Locate the cell with the specified text and output its [X, Y] center coordinate. 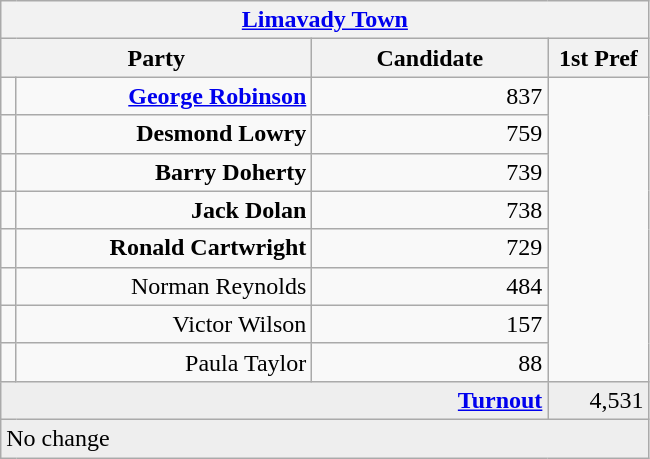
No change [325, 438]
Ronald Cartwright [164, 248]
738 [430, 210]
739 [430, 172]
484 [430, 286]
88 [430, 362]
759 [430, 134]
Limavady Town [325, 20]
Jack Dolan [164, 210]
Desmond Lowry [164, 134]
Victor Wilson [164, 324]
729 [430, 248]
Paula Taylor [164, 362]
Candidate [430, 58]
Barry Doherty [164, 172]
837 [430, 96]
Party [156, 58]
George Robinson [164, 96]
Turnout [274, 400]
157 [430, 324]
Norman Reynolds [164, 286]
1st Pref [598, 58]
4,531 [598, 400]
